For the text-containing cell, return its midpoint in (X, Y) coordinate format. 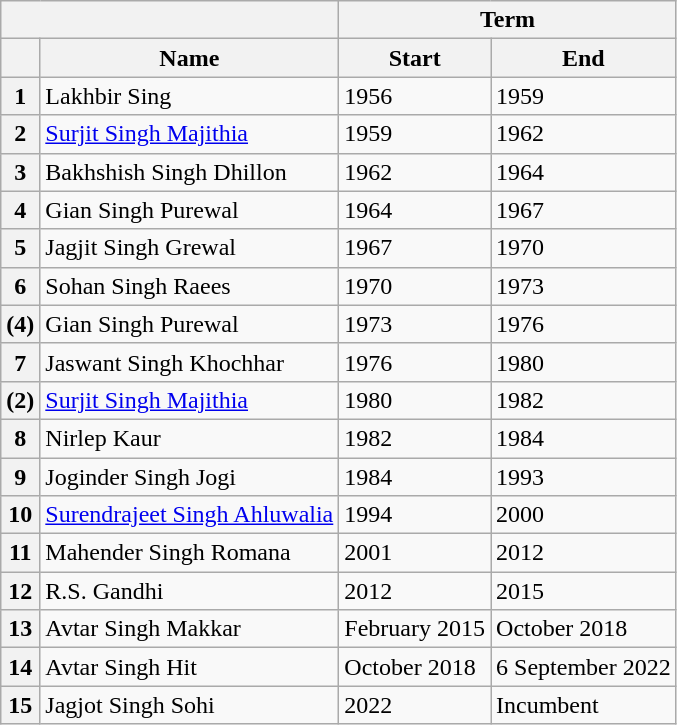
8 (20, 438)
7 (20, 362)
Avtar Singh Makkar (190, 629)
R.S. Gandhi (190, 591)
Joginder Singh Jogi (190, 477)
5 (20, 248)
Name (190, 58)
11 (20, 553)
1 (20, 96)
Surendrajeet Singh Ahluwalia (190, 515)
2 (20, 134)
15 (20, 705)
3 (20, 172)
14 (20, 667)
(2) (20, 400)
Avtar Singh Hit (190, 667)
End (584, 58)
Nirlep Kaur (190, 438)
4 (20, 210)
Jaswant Singh Khochhar (190, 362)
Term (508, 20)
10 (20, 515)
Jagjit Singh Grewal (190, 248)
1994 (415, 515)
Lakhbir Sing (190, 96)
2015 (584, 591)
Jagjot Singh Sohi (190, 705)
Sohan Singh Raees (190, 286)
2022 (415, 705)
1993 (584, 477)
2000 (584, 515)
9 (20, 477)
12 (20, 591)
February 2015 (415, 629)
6 September 2022 (584, 667)
Bakhshish Singh Dhillon (190, 172)
Mahender Singh Romana (190, 553)
6 (20, 286)
1956 (415, 96)
Start (415, 58)
Incumbent (584, 705)
(4) (20, 324)
2001 (415, 553)
13 (20, 629)
